Find where the given text appears and provide that cell's center as (X, Y) coordinate. 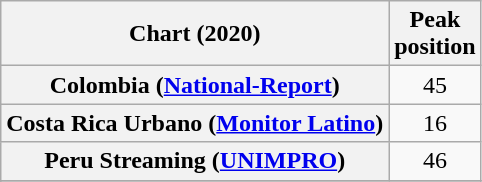
Costa Rica Urbano (Monitor Latino) (195, 123)
45 (435, 85)
Peru Streaming (UNIMPRO) (195, 161)
46 (435, 161)
Peakposition (435, 34)
16 (435, 123)
Chart (2020) (195, 34)
Colombia (National-Report) (195, 85)
